From the cell containing the given text, extract its center point as (x, y) coordinate. 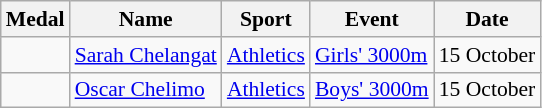
Event (372, 19)
Girls' 3000m (372, 55)
Name (146, 19)
Oscar Chelimo (146, 90)
Medal (36, 19)
Boys' 3000m (372, 90)
Date (488, 19)
Sport (266, 19)
Sarah Chelangat (146, 55)
